Determine the [X, Y] coordinate at the center of the cell enclosing the given text.  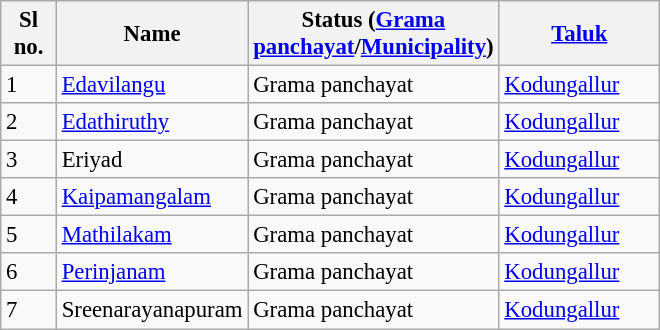
6 [29, 273]
2 [29, 122]
Name [152, 34]
Perinjanam [152, 273]
Sl no. [29, 34]
Status (Grama panchayat/Municipality) [374, 34]
Sreenarayanapuram [152, 310]
Eriyad [152, 160]
Kaipamangalam [152, 197]
5 [29, 235]
Taluk [580, 34]
Edavilangu [152, 85]
3 [29, 160]
1 [29, 85]
Edathiruthy [152, 122]
4 [29, 197]
Mathilakam [152, 235]
7 [29, 310]
